Capture the cell that displays the provided text and extract its (X, Y) central coordinate. 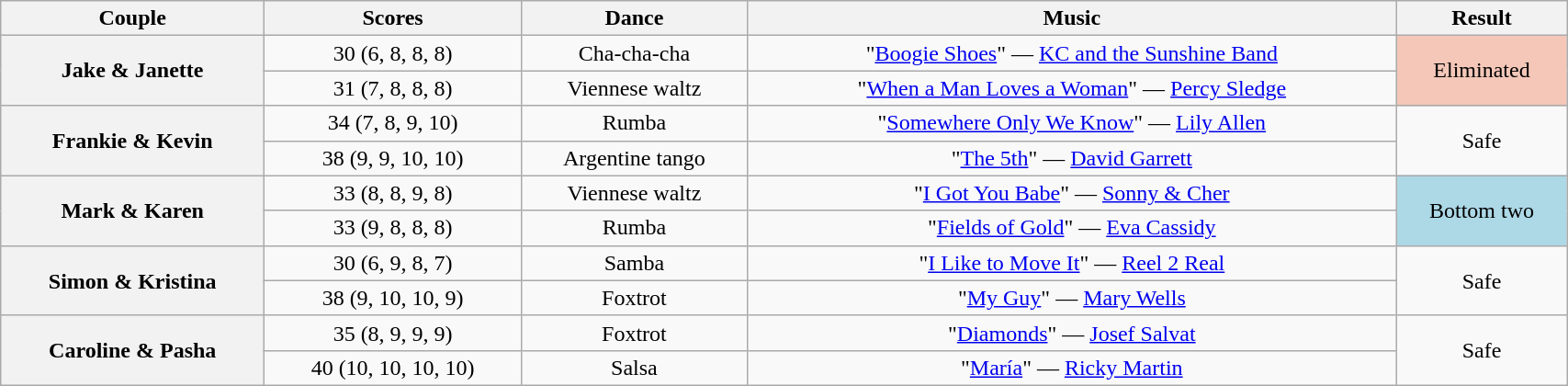
"I Like to Move It" — Reel 2 Real (1071, 263)
Eliminated (1481, 71)
Cha-cha-cha (635, 53)
"María" — Ricky Martin (1071, 368)
"My Guy" — Mary Wells (1071, 298)
Scores (393, 18)
"Boogie Shoes" — KC and the Sunshine Band (1071, 53)
30 (6, 8, 8, 8) (393, 53)
33 (8, 8, 9, 8) (393, 193)
"The 5th" — David Garrett (1071, 158)
35 (8, 9, 9, 9) (393, 333)
38 (9, 9, 10, 10) (393, 158)
40 (10, 10, 10, 10) (393, 368)
31 (7, 8, 8, 8) (393, 88)
Simon & Kristina (132, 280)
33 (9, 8, 8, 8) (393, 228)
"Fields of Gold" — Eva Cassidy (1071, 228)
38 (9, 10, 10, 9) (393, 298)
Mark & Karen (132, 210)
Music (1071, 18)
Dance (635, 18)
Argentine tango (635, 158)
"Somewhere Only We Know" — Lily Allen (1071, 123)
Couple (132, 18)
Samba (635, 263)
Jake & Janette (132, 71)
30 (6, 9, 8, 7) (393, 263)
Bottom two (1481, 210)
Result (1481, 18)
"When a Man Loves a Woman" — Percy Sledge (1071, 88)
"Diamonds" — Josef Salvat (1071, 333)
Caroline & Pasha (132, 350)
Frankie & Kevin (132, 141)
34 (7, 8, 9, 10) (393, 123)
"I Got You Babe" — Sonny & Cher (1071, 193)
Salsa (635, 368)
